Scan for the cell matching the given text and deliver its [X, Y] coordinate at center. 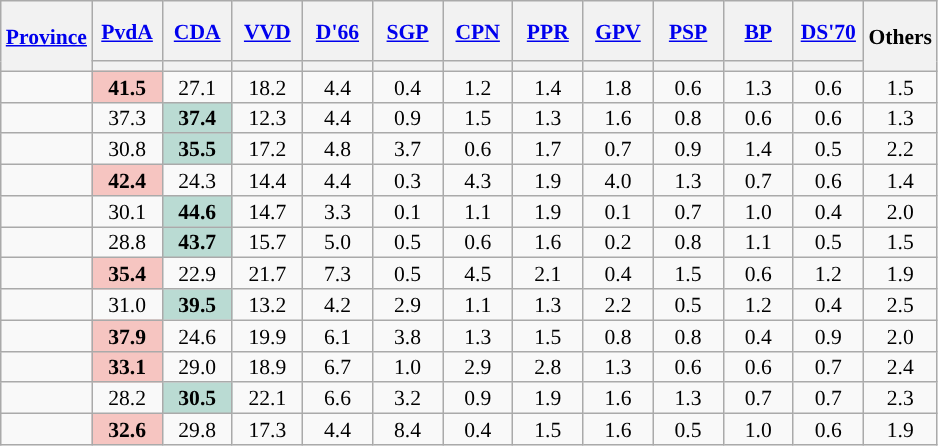
37.9 [127, 336]
3.7 [408, 150]
41.5 [127, 86]
35.5 [197, 150]
3.3 [337, 212]
0.2 [618, 242]
5.0 [337, 242]
29.8 [197, 430]
BP [758, 31]
0.3 [408, 180]
1.8 [618, 86]
21.7 [267, 274]
4.2 [337, 304]
43.7 [197, 242]
24.3 [197, 180]
44.6 [197, 212]
13.2 [267, 304]
14.4 [267, 180]
17.2 [267, 150]
27.1 [197, 86]
2.4 [900, 366]
PvdA [127, 31]
33.1 [127, 366]
7.3 [337, 274]
3.8 [408, 336]
22.9 [197, 274]
2.8 [548, 366]
29.0 [197, 366]
4.3 [478, 180]
2.3 [900, 398]
12.3 [267, 118]
19.9 [267, 336]
8.4 [408, 430]
31.0 [127, 304]
14.7 [267, 212]
32.6 [127, 430]
PPR [548, 31]
37.3 [127, 118]
4.0 [618, 180]
30.1 [127, 212]
DS'70 [828, 31]
4.5 [478, 274]
Others [900, 36]
VVD [267, 31]
Province [46, 36]
SGP [408, 31]
1.7 [548, 150]
15.7 [267, 242]
35.4 [127, 274]
30.8 [127, 150]
GPV [618, 31]
6.7 [337, 366]
CPN [478, 31]
D'66 [337, 31]
39.5 [197, 304]
6.1 [337, 336]
28.8 [127, 242]
PSP [688, 31]
30.5 [197, 398]
28.2 [127, 398]
2.1 [548, 274]
42.4 [127, 180]
37.4 [197, 118]
18.9 [267, 366]
17.3 [267, 430]
24.6 [197, 336]
2.5 [900, 304]
6.6 [337, 398]
CDA [197, 31]
18.2 [267, 86]
3.2 [408, 398]
22.1 [267, 398]
4.8 [337, 150]
